Search for the cell housing the specified text and yield its (x, y) center coordinate. 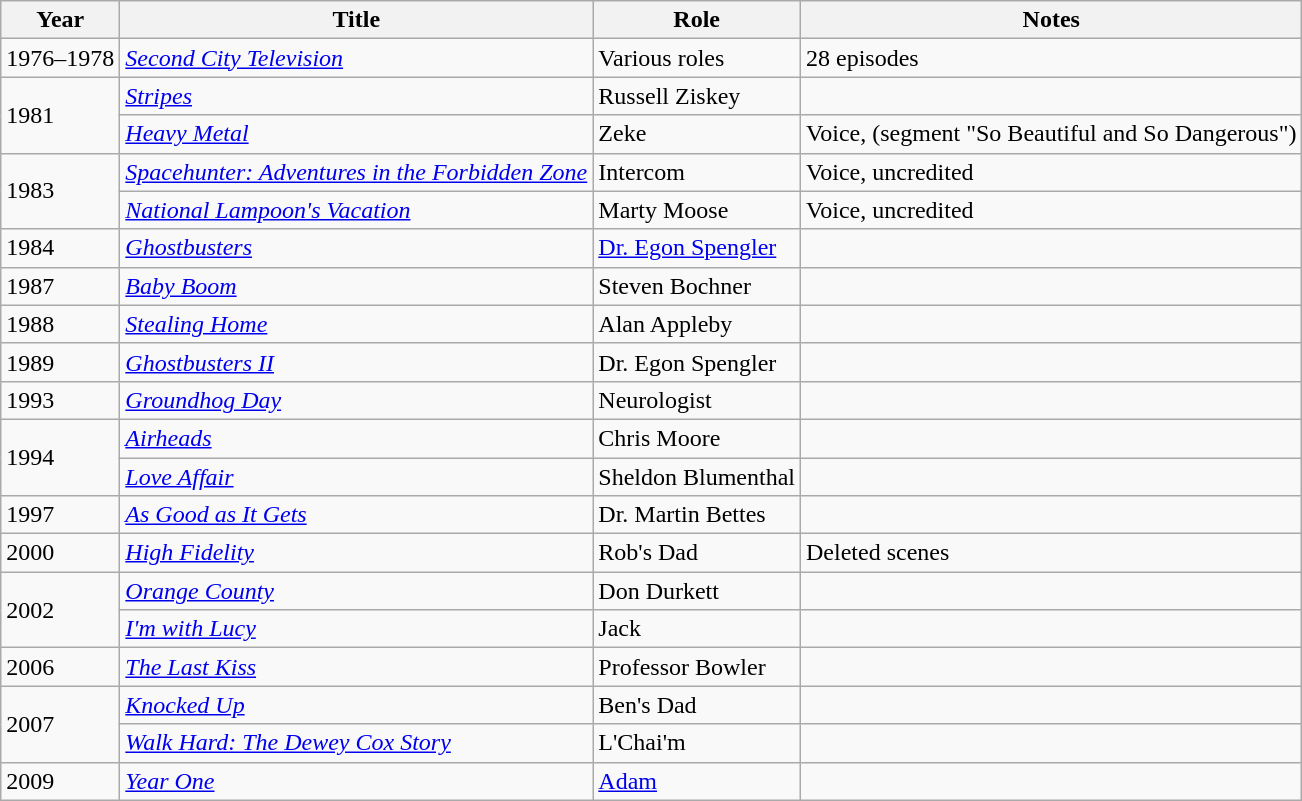
Alan Appleby (697, 324)
2006 (60, 667)
1987 (60, 286)
Title (356, 20)
Love Affair (356, 477)
Russell Ziskey (697, 96)
Neurologist (697, 400)
Second City Television (356, 58)
Dr. Martin Bettes (697, 515)
2002 (60, 610)
Jack (697, 629)
1989 (60, 362)
Groundhog Day (356, 400)
Ghostbusters II (356, 362)
Intercom (697, 172)
Baby Boom (356, 286)
Zeke (697, 134)
2000 (60, 553)
Steven Bochner (697, 286)
Heavy Metal (356, 134)
National Lampoon's Vacation (356, 210)
Knocked Up (356, 705)
Voice, (segment "So Beautiful and So Dangerous") (1052, 134)
1988 (60, 324)
High Fidelity (356, 553)
Ghostbusters (356, 248)
Deleted scenes (1052, 553)
I'm with Lucy (356, 629)
1981 (60, 115)
Rob's Dad (697, 553)
The Last Kiss (356, 667)
Adam (697, 781)
1983 (60, 191)
Marty Moose (697, 210)
Year One (356, 781)
2009 (60, 781)
1994 (60, 457)
Ben's Dad (697, 705)
Orange County (356, 591)
As Good as It Gets (356, 515)
Year (60, 20)
Notes (1052, 20)
1976–1978 (60, 58)
28 episodes (1052, 58)
1984 (60, 248)
Airheads (356, 438)
Professor Bowler (697, 667)
1993 (60, 400)
Stripes (356, 96)
2007 (60, 724)
Sheldon Blumenthal (697, 477)
Chris Moore (697, 438)
Stealing Home (356, 324)
Spacehunter: Adventures in the Forbidden Zone (356, 172)
Walk Hard: The Dewey Cox Story (356, 743)
L'Chai'm (697, 743)
Role (697, 20)
Various roles (697, 58)
Don Durkett (697, 591)
1997 (60, 515)
